Detect which cell encompasses the target text, then output its (x, y) center coordinate. 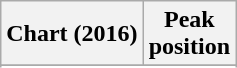
Peakposition (189, 34)
Chart (2016) (72, 34)
